Capture the cell that displays the provided text and extract its (X, Y) central coordinate. 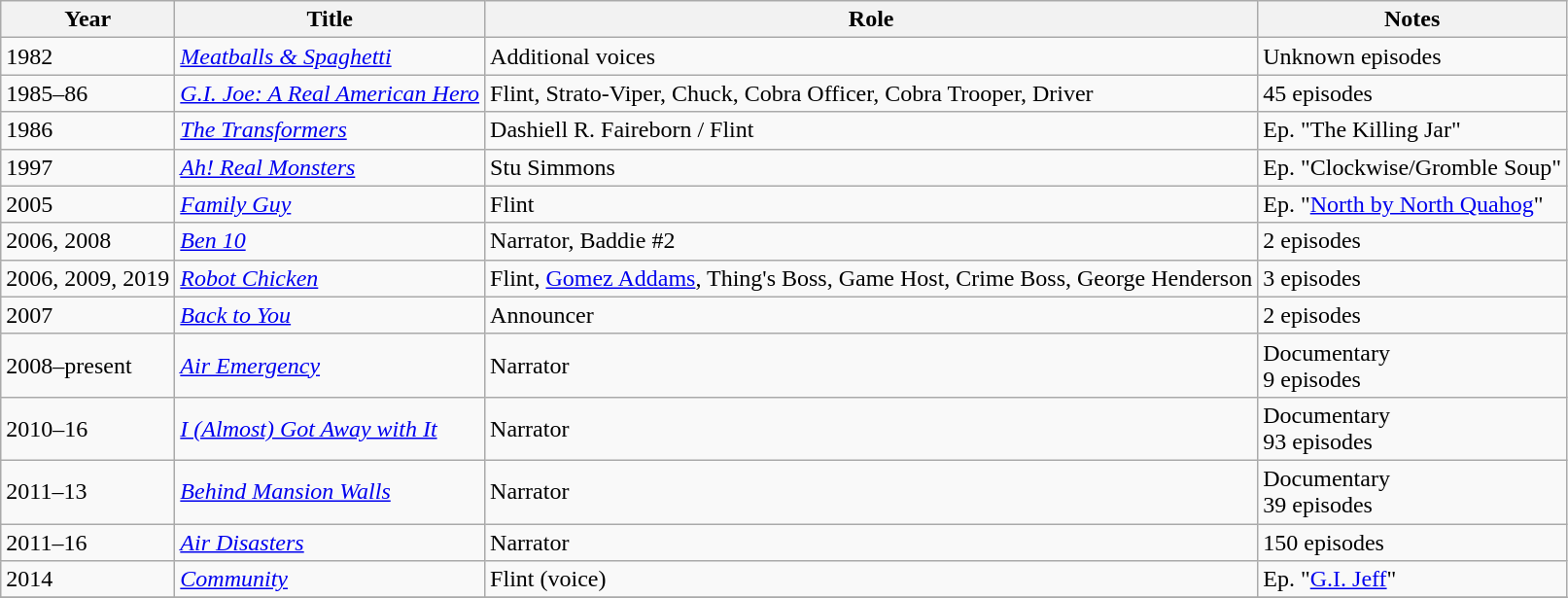
Unknown episodes (1412, 56)
G.I. Joe: A Real American Hero (331, 93)
I (Almost) Got Away with It (331, 428)
Title (331, 19)
Ep. "G.I. Jeff" (1412, 580)
2008–present (87, 366)
2005 (87, 204)
Flint, Gomez Addams, Thing's Boss, Game Host, Crime Boss, George Henderson (871, 278)
Air Disasters (331, 542)
2007 (87, 315)
The Transformers (331, 130)
Dashiell R. Faireborn / Flint (871, 130)
2010–16 (87, 428)
1982 (87, 56)
2006, 2009, 2019 (87, 278)
Community (331, 580)
Stu Simmons (871, 167)
Additional voices (871, 56)
Year (87, 19)
1986 (87, 130)
Ep. "North by North Quahog" (1412, 204)
2011–16 (87, 542)
Documentary9 episodes (1412, 366)
Ep. "The Killing Jar" (1412, 130)
150 episodes (1412, 542)
Flint (voice) (871, 580)
Back to You (331, 315)
Documentary39 episodes (1412, 492)
Ben 10 (331, 241)
Ep. "Clockwise/Gromble Soup" (1412, 167)
Air Emergency (331, 366)
Announcer (871, 315)
1997 (87, 167)
Behind Mansion Walls (331, 492)
2011–13 (87, 492)
Ah! Real Monsters (331, 167)
Narrator, Baddie #2 (871, 241)
Notes (1412, 19)
2006, 2008 (87, 241)
Flint (871, 204)
3 episodes (1412, 278)
2014 (87, 580)
Documentary93 episodes (1412, 428)
Role (871, 19)
Robot Chicken (331, 278)
Flint, Strato-Viper, Chuck, Cobra Officer, Cobra Trooper, Driver (871, 93)
Meatballs & Spaghetti (331, 56)
Family Guy (331, 204)
45 episodes (1412, 93)
1985–86 (87, 93)
